Find where the given text appears and provide that cell's center as [X, Y] coordinate. 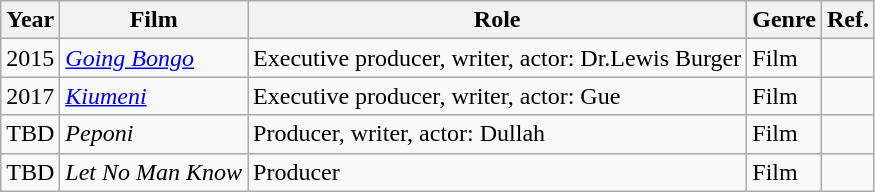
Peponi [154, 134]
Executive producer, writer, actor: Gue [498, 96]
Producer [498, 172]
Role [498, 20]
2017 [30, 96]
Producer, writer, actor: Dullah [498, 134]
Executive producer, writer, actor: Dr.Lewis Burger [498, 58]
Going Bongo [154, 58]
2015 [30, 58]
Kiumeni [154, 96]
Let No Man Know [154, 172]
Genre [784, 20]
Ref. [848, 20]
Year [30, 20]
